Search for the cell housing the specified text and yield its [x, y] center coordinate. 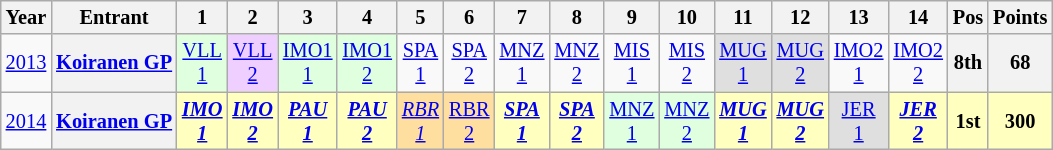
9 [632, 17]
1st [968, 121]
300 [1020, 121]
Points [1020, 17]
14 [918, 17]
3 [308, 17]
6 [469, 17]
1 [202, 17]
VLL2 [252, 63]
PAU2 [367, 121]
2014 [26, 121]
8 [576, 17]
Entrant [114, 17]
IMO2 [252, 121]
IMO21 [859, 63]
5 [420, 17]
68 [1020, 63]
MIS2 [686, 63]
Pos [968, 17]
13 [859, 17]
IMO11 [308, 63]
2013 [26, 63]
MIS1 [632, 63]
VLL1 [202, 63]
RBR1 [420, 121]
8th [968, 63]
2 [252, 17]
Year [26, 17]
IMO22 [918, 63]
PAU1 [308, 121]
4 [367, 17]
RBR2 [469, 121]
7 [522, 17]
11 [742, 17]
JER1 [859, 121]
12 [800, 17]
IMO12 [367, 63]
JER2 [918, 121]
10 [686, 17]
IMO1 [202, 121]
